Capture the cell that displays the provided text and extract its (X, Y) central coordinate. 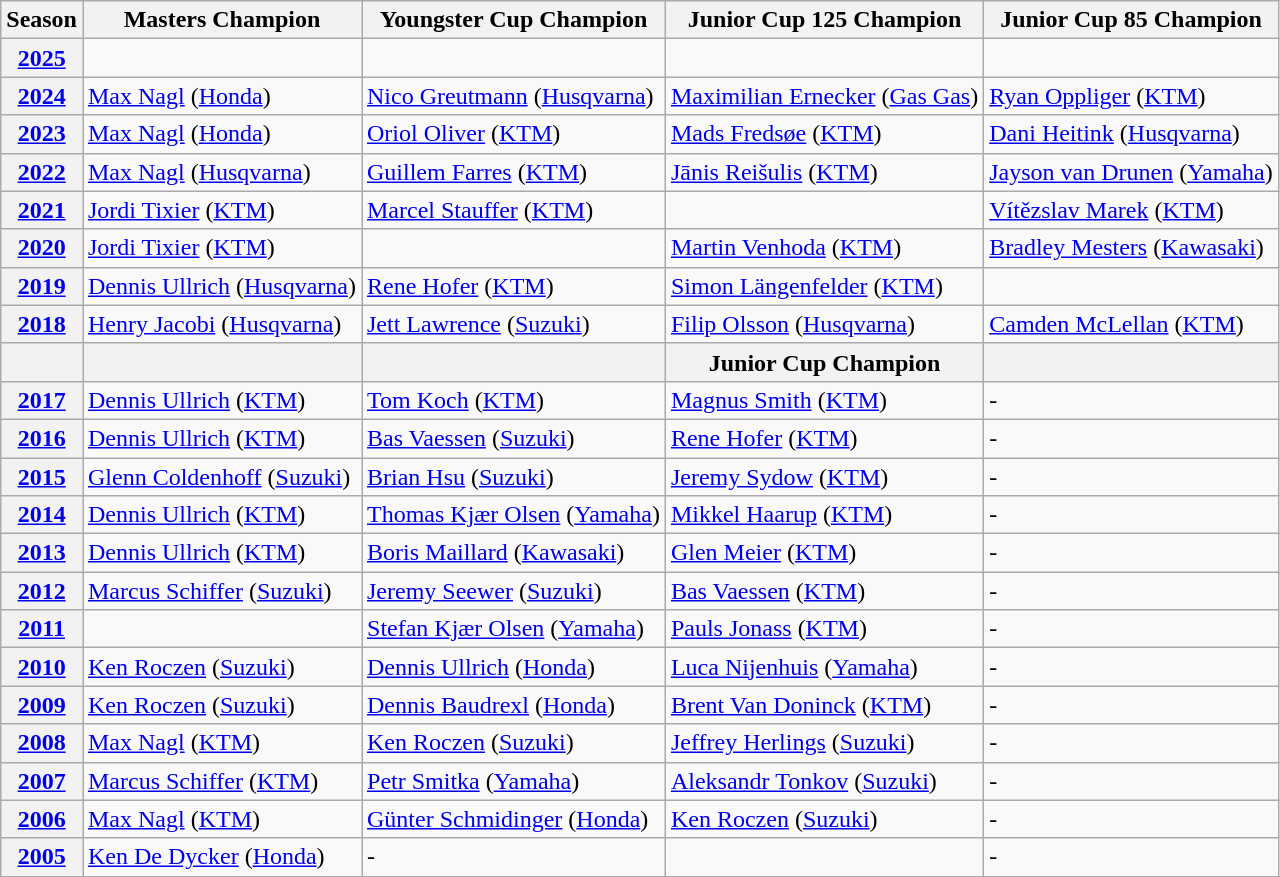
Jānis Reišulis (KTM) (824, 172)
Junior Cup Champion (824, 362)
Season (42, 20)
2017 (42, 400)
Martin Venhoda (KTM) (824, 248)
Dennis Baudrexl (Honda) (514, 705)
2018 (42, 324)
2023 (42, 134)
Vítězslav Marek (KTM) (1132, 210)
2010 (42, 667)
2008 (42, 743)
2019 (42, 286)
2013 (42, 553)
Youngster Cup Champion (514, 20)
Jeremy Seewer (Suzuki) (514, 591)
Thomas Kjær Olsen (Yamaha) (514, 515)
Brent Van Doninck (KTM) (824, 705)
Boris Maillard (Kawasaki) (514, 553)
Junior Cup 125 Champion (824, 20)
2022 (42, 172)
Aleksandr Tonkov (Suzuki) (824, 781)
2009 (42, 705)
Mikkel Haarup (KTM) (824, 515)
2020 (42, 248)
Guillem Farres (KTM) (514, 172)
Max Nagl (Husqvarna) (222, 172)
Luca Nijenhuis (Yamaha) (824, 667)
Magnus Smith (KTM) (824, 400)
2014 (42, 515)
2024 (42, 96)
2025 (42, 58)
Marcus Schiffer (Suzuki) (222, 591)
Bas Vaessen (KTM) (824, 591)
Marcus Schiffer (KTM) (222, 781)
2007 (42, 781)
Ken De Dycker (Honda) (222, 857)
2006 (42, 819)
Henry Jacobi (Husqvarna) (222, 324)
Maximilian Ernecker (Gas Gas) (824, 96)
2016 (42, 438)
Bas Vaessen (Suzuki) (514, 438)
Camden McLellan (KTM) (1132, 324)
Filip Olsson (Husqvarna) (824, 324)
Nico Greutmann (Husqvarna) (514, 96)
Ryan Oppliger (KTM) (1132, 96)
Jett Lawrence (Suzuki) (514, 324)
2015 (42, 477)
Brian Hsu (Suzuki) (514, 477)
Jayson van Drunen (Yamaha) (1132, 172)
Glenn Coldenhoff (Suzuki) (222, 477)
2005 (42, 857)
Dani Heitink (Husqvarna) (1132, 134)
Simon Längenfelder (KTM) (824, 286)
Petr Smitka (Yamaha) (514, 781)
Mads Fredsøe (KTM) (824, 134)
Pauls Jonass (KTM) (824, 629)
Bradley Mesters (Kawasaki) (1132, 248)
Jeremy Sydow (KTM) (824, 477)
Dennis Ullrich (Honda) (514, 667)
Marcel Stauffer (KTM) (514, 210)
Günter Schmidinger (Honda) (514, 819)
Stefan Kjær Olsen (Yamaha) (514, 629)
Jeffrey Herlings (Suzuki) (824, 743)
Junior Cup 85 Champion (1132, 20)
2012 (42, 591)
Oriol Oliver (KTM) (514, 134)
Masters Champion (222, 20)
2011 (42, 629)
Tom Koch (KTM) (514, 400)
Glen Meier (KTM) (824, 553)
Dennis Ullrich (Husqvarna) (222, 286)
2021 (42, 210)
